Pinpoint the cell where the given text exists, returning its (X, Y) midpoint coordinate. 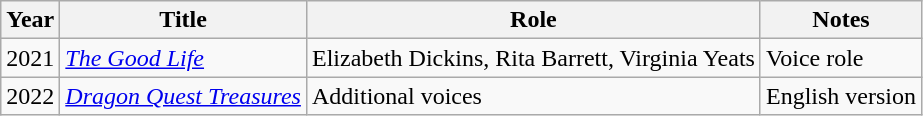
2022 (30, 96)
Dragon Quest Treasures (184, 96)
Title (184, 20)
Additional voices (533, 96)
Voice role (840, 58)
Year (30, 20)
Role (533, 20)
2021 (30, 58)
English version (840, 96)
The Good Life (184, 58)
Elizabeth Dickins, Rita Barrett, Virginia Yeats (533, 58)
Notes (840, 20)
